Extract the (X, Y) coordinate from the center of the cell holding the provided text.  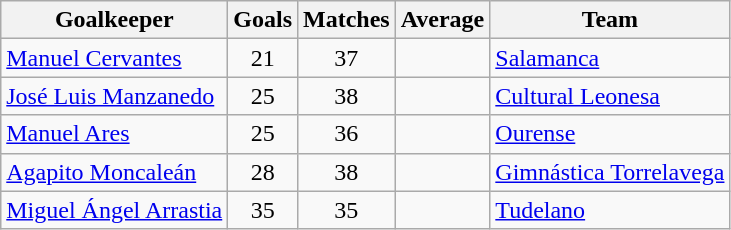
37 (347, 58)
21 (263, 58)
José Luis Manzanedo (114, 96)
Matches (347, 20)
Gimnástica Torrelavega (610, 172)
Ourense (610, 134)
Agapito Moncaleán (114, 172)
Salamanca (610, 58)
Average (442, 20)
Miguel Ángel Arrastia (114, 210)
Tudelano (610, 210)
28 (263, 172)
36 (347, 134)
Manuel Ares (114, 134)
Manuel Cervantes (114, 58)
Goals (263, 20)
Team (610, 20)
Cultural Leonesa (610, 96)
Goalkeeper (114, 20)
